Capture the cell that displays the provided text and extract its (X, Y) central coordinate. 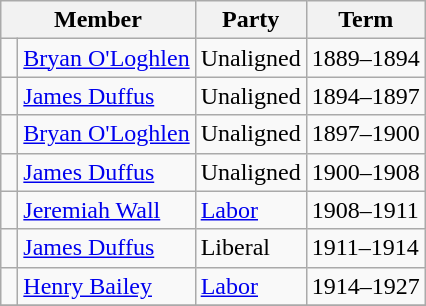
Member (98, 20)
Liberal (250, 248)
Term (366, 20)
1889–1894 (366, 58)
Jeremiah Wall (106, 210)
1908–1911 (366, 210)
1914–1927 (366, 286)
Party (250, 20)
1897–1900 (366, 134)
1911–1914 (366, 248)
Henry Bailey (106, 286)
1900–1908 (366, 172)
1894–1897 (366, 96)
